Extract the (X, Y) coordinate from the center of the cell holding the provided text.  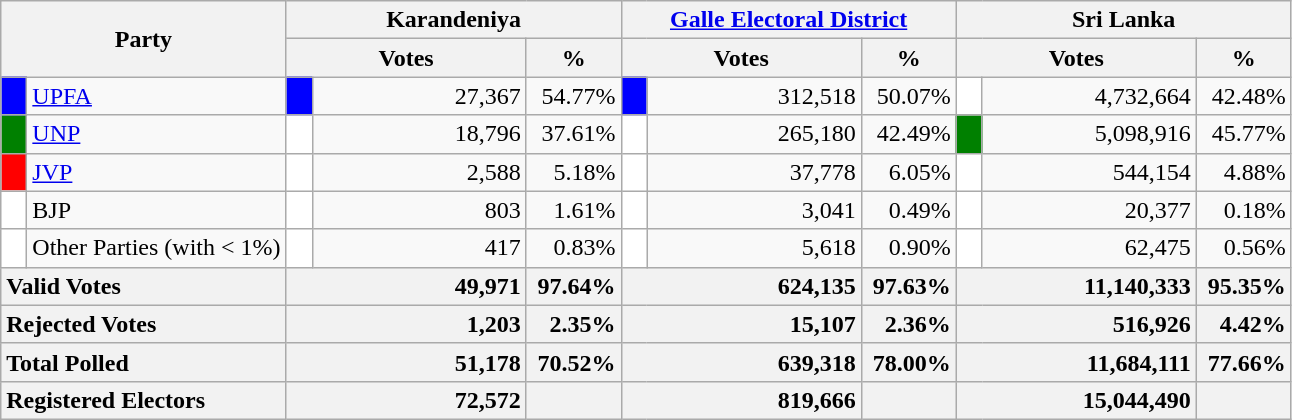
JVP (156, 172)
11,684,111 (1076, 362)
6.05% (908, 172)
4,732,664 (1089, 96)
54.77% (574, 96)
312,518 (754, 96)
Valid Votes (144, 286)
27,367 (419, 96)
4.88% (1244, 172)
Galle Electoral District (788, 20)
20,377 (1089, 210)
BJP (156, 210)
1,203 (406, 324)
15,107 (741, 324)
5,098,916 (1089, 134)
49,971 (406, 286)
97.64% (574, 286)
50.07% (908, 96)
37.61% (574, 134)
42.49% (908, 134)
11,140,333 (1076, 286)
624,135 (741, 286)
0.56% (1244, 248)
819,666 (741, 400)
4.42% (1244, 324)
Other Parties (with < 1%) (156, 248)
70.52% (574, 362)
0.49% (908, 210)
18,796 (419, 134)
45.77% (1244, 134)
15,044,490 (1076, 400)
2,588 (419, 172)
3,041 (754, 210)
UNP (156, 134)
544,154 (1089, 172)
97.63% (908, 286)
62,475 (1089, 248)
417 (419, 248)
UPFA (156, 96)
1.61% (574, 210)
516,926 (1076, 324)
265,180 (754, 134)
0.18% (1244, 210)
78.00% (908, 362)
2.36% (908, 324)
5.18% (574, 172)
95.35% (1244, 286)
Party (144, 39)
42.48% (1244, 96)
Sri Lanka (1124, 20)
Registered Electors (144, 400)
0.83% (574, 248)
639,318 (741, 362)
77.66% (1244, 362)
803 (419, 210)
2.35% (574, 324)
0.90% (908, 248)
72,572 (406, 400)
5,618 (754, 248)
Karandeniya (454, 20)
51,178 (406, 362)
Rejected Votes (144, 324)
Total Polled (144, 362)
37,778 (754, 172)
